For the text-containing cell, return its midpoint in (x, y) coordinate format. 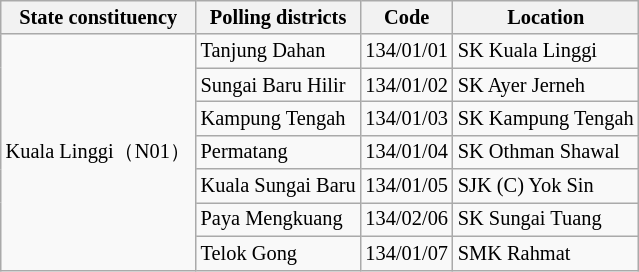
State constituency (98, 17)
SMK Rahmat (546, 253)
Location (546, 17)
SK Kuala Linggi (546, 51)
SJK (C) Yok Sin (546, 186)
Tanjung Dahan (278, 51)
134/01/03 (407, 118)
SK Ayer Jerneh (546, 85)
SK Kampung Tengah (546, 118)
Kampung Tengah (278, 118)
134/01/07 (407, 253)
Code (407, 17)
Kuala Linggi（N01） (98, 152)
134/02/06 (407, 219)
Permatang (278, 152)
Polling districts (278, 17)
SK Sungai Tuang (546, 219)
Kuala Sungai Baru (278, 186)
Sungai Baru Hilir (278, 85)
134/01/01 (407, 51)
134/01/05 (407, 186)
134/01/02 (407, 85)
134/01/04 (407, 152)
Telok Gong (278, 253)
SK Othman Shawal (546, 152)
Paya Mengkuang (278, 219)
